Search for the cell housing the specified text and yield its [x, y] center coordinate. 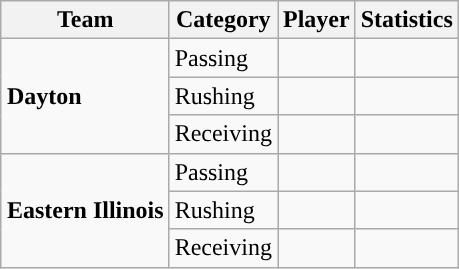
Eastern Illinois [85, 210]
Dayton [85, 96]
Team [85, 20]
Statistics [406, 20]
Player [317, 20]
Category [223, 20]
